Determine the (X, Y) coordinate at the center of the cell enclosing the given text.  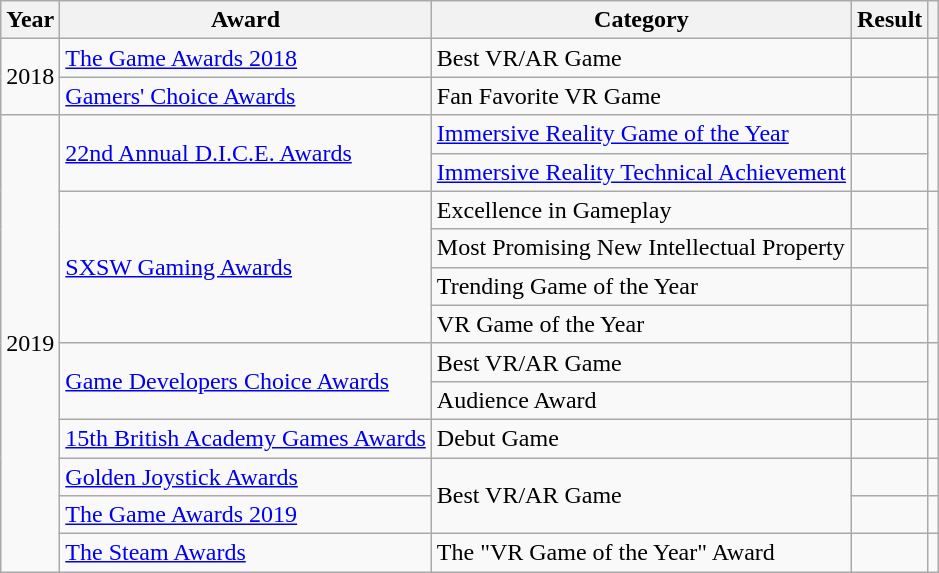
Debut Game (641, 438)
Game Developers Choice Awards (246, 381)
Award (246, 20)
Excellence in Gameplay (641, 210)
The Game Awards 2019 (246, 515)
Immersive Reality Game of the Year (641, 134)
The Game Awards 2018 (246, 58)
Gamers' Choice Awards (246, 96)
Fan Favorite VR Game (641, 96)
SXSW Gaming Awards (246, 267)
Immersive Reality Technical Achievement (641, 172)
Golden Joystick Awards (246, 477)
Year (30, 20)
Most Promising New Intellectual Property (641, 248)
Category (641, 20)
The Steam Awards (246, 553)
The "VR Game of the Year" Award (641, 553)
Result (889, 20)
Audience Award (641, 400)
2019 (30, 344)
VR Game of the Year (641, 324)
22nd Annual D.I.C.E. Awards (246, 153)
15th British Academy Games Awards (246, 438)
2018 (30, 77)
Trending Game of the Year (641, 286)
